From the cell containing the given text, extract its center point as [X, Y] coordinate. 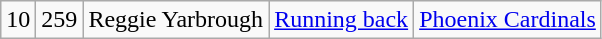
Reggie Yarbrough [176, 20]
Phoenix Cardinals [508, 20]
10 [18, 20]
Running back [342, 20]
259 [60, 20]
